Return [X, Y] of the center of cell containing provided text 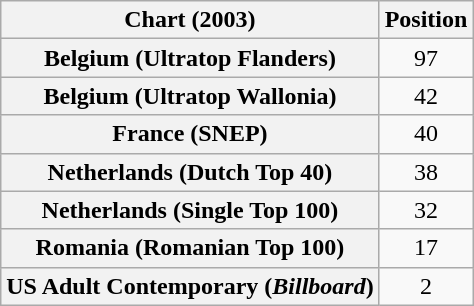
97 [426, 58]
Chart (2003) [190, 20]
17 [426, 248]
France (SNEP) [190, 134]
Netherlands (Single Top 100) [190, 210]
Romania (Romanian Top 100) [190, 248]
40 [426, 134]
US Adult Contemporary (Billboard) [190, 286]
Belgium (Ultratop Wallonia) [190, 96]
38 [426, 172]
Belgium (Ultratop Flanders) [190, 58]
42 [426, 96]
Position [426, 20]
2 [426, 286]
32 [426, 210]
Netherlands (Dutch Top 40) [190, 172]
